Scan for the cell matching the given text and deliver its [x, y] coordinate at center. 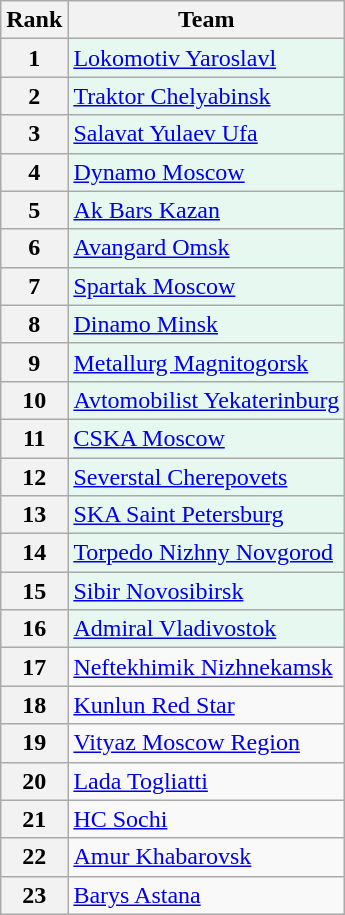
Metallurg Magnitogorsk [206, 362]
Severstal Cherepovets [206, 477]
Salavat Yulaev Ufa [206, 134]
15 [34, 591]
10 [34, 400]
4 [34, 172]
Torpedo Nizhny Novgorod [206, 553]
Amur Khabarovsk [206, 857]
11 [34, 438]
1 [34, 58]
Admiral Vladivostok [206, 629]
Traktor Chelyabinsk [206, 96]
9 [34, 362]
8 [34, 324]
22 [34, 857]
Sibir Novosibirsk [206, 591]
Neftekhimik Nizhnekamsk [206, 667]
Avtomobilist Yekaterinburg [206, 400]
Lada Togliatti [206, 781]
Dinamo Minsk [206, 324]
5 [34, 210]
Ak Bars Kazan [206, 210]
21 [34, 819]
Lokomotiv Yaroslavl [206, 58]
Rank [34, 20]
12 [34, 477]
19 [34, 743]
Dynamo Moscow [206, 172]
CSKA Moscow [206, 438]
17 [34, 667]
SKA Saint Petersburg [206, 515]
23 [34, 895]
7 [34, 286]
3 [34, 134]
2 [34, 96]
Barys Astana [206, 895]
20 [34, 781]
Spartak Moscow [206, 286]
6 [34, 248]
Kunlun Red Star [206, 705]
14 [34, 553]
HC Sochi [206, 819]
16 [34, 629]
18 [34, 705]
Avangard Omsk [206, 248]
13 [34, 515]
Vityaz Moscow Region [206, 743]
Team [206, 20]
